Output the [x, y] coordinate of the center of the cell containing the given text.  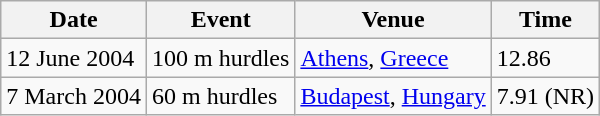
Date [74, 20]
7 March 2004 [74, 96]
Time [545, 20]
7.91 (NR) [545, 96]
12.86 [545, 58]
Venue [393, 20]
100 m hurdles [220, 58]
Athens, Greece [393, 58]
12 June 2004 [74, 58]
60 m hurdles [220, 96]
Budapest, Hungary [393, 96]
Event [220, 20]
